Output the (X, Y) coordinate of the center of the cell containing the given text.  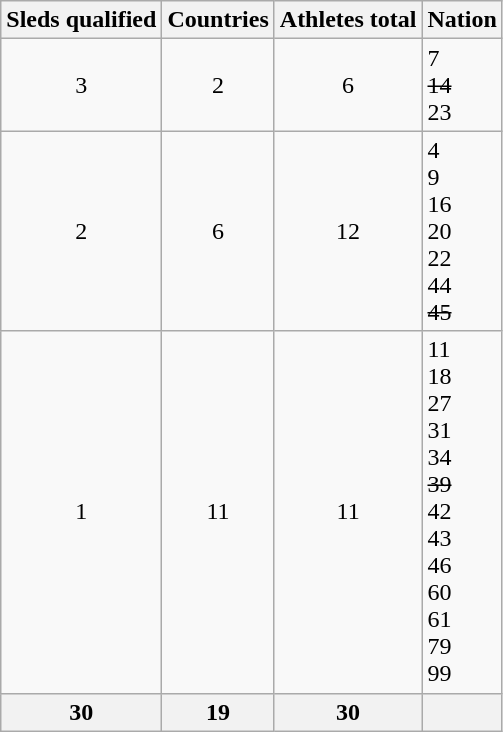
7 14 23 (462, 85)
Nation (462, 20)
Sleds qualified (82, 20)
12 (348, 231)
Countries (218, 20)
1 (82, 512)
4 9 16 20 22 44 45 (462, 231)
11 18 27 31 34 39 42 43 46 60 61 79 99 (462, 512)
19 (218, 712)
3 (82, 85)
Athletes total (348, 20)
